Output the [x, y] coordinate of the center of the cell containing the given text.  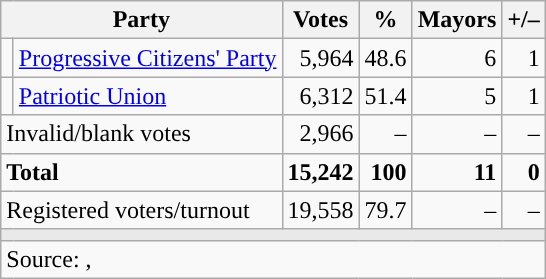
+/– [524, 20]
5 [457, 96]
51.4 [386, 96]
Mayors [457, 20]
Source: , [273, 259]
Invalid/blank votes [142, 134]
11 [457, 172]
15,242 [320, 172]
Patriotic Union [148, 96]
6,312 [320, 96]
48.6 [386, 58]
5,964 [320, 58]
100 [386, 172]
% [386, 20]
6 [457, 58]
Total [142, 172]
0 [524, 172]
79.7 [386, 210]
Progressive Citizens' Party [148, 58]
Votes [320, 20]
2,966 [320, 134]
Party [142, 20]
Registered voters/turnout [142, 210]
19,558 [320, 210]
